Find where the given text appears and provide that cell's center as [X, Y] coordinate. 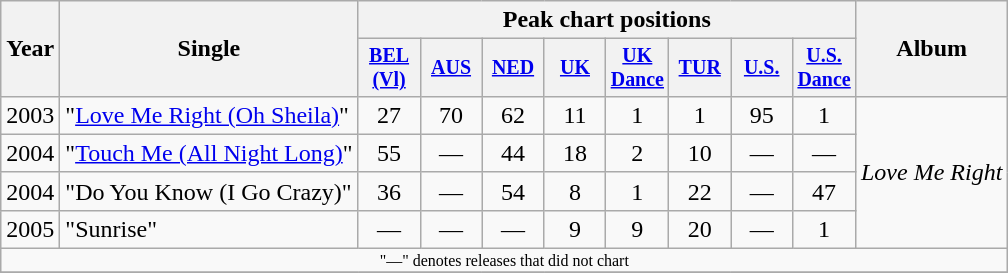
TUR [700, 68]
U.S. [762, 68]
AUS [451, 68]
Love Me Right [931, 172]
8 [575, 191]
"—" denotes releases that did not chart [504, 261]
27 [389, 115]
2003 [30, 115]
70 [451, 115]
UK [575, 68]
36 [389, 191]
18 [575, 153]
55 [389, 153]
BEL(Vl) [389, 68]
Year [30, 49]
20 [700, 229]
"Touch Me (All Night Long)" [209, 153]
Peak chart positions [606, 20]
Album [931, 49]
NED [513, 68]
54 [513, 191]
10 [700, 153]
44 [513, 153]
95 [762, 115]
62 [513, 115]
22 [700, 191]
Single [209, 49]
"Sunrise" [209, 229]
U.S.Dance [824, 68]
47 [824, 191]
11 [575, 115]
"Do You Know (I Go Crazy)" [209, 191]
UKDance [638, 68]
2 [638, 153]
"Love Me Right (Oh Sheila)" [209, 115]
2005 [30, 229]
